Output the (x, y) coordinate of the center of the cell containing the given text.  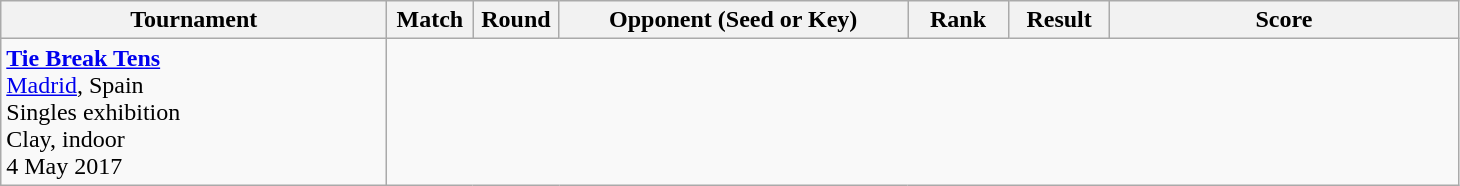
Match (430, 20)
Opponent (Seed or Key) (734, 20)
Result (1060, 20)
Score (1284, 20)
Rank (958, 20)
Tournament (194, 20)
Tie Break Tens Madrid, SpainSingles exhibitionClay, indoor4 May 2017 (194, 112)
Round (516, 20)
